Return the [x, y] coordinate for the center point of the cell that contains the specified text.  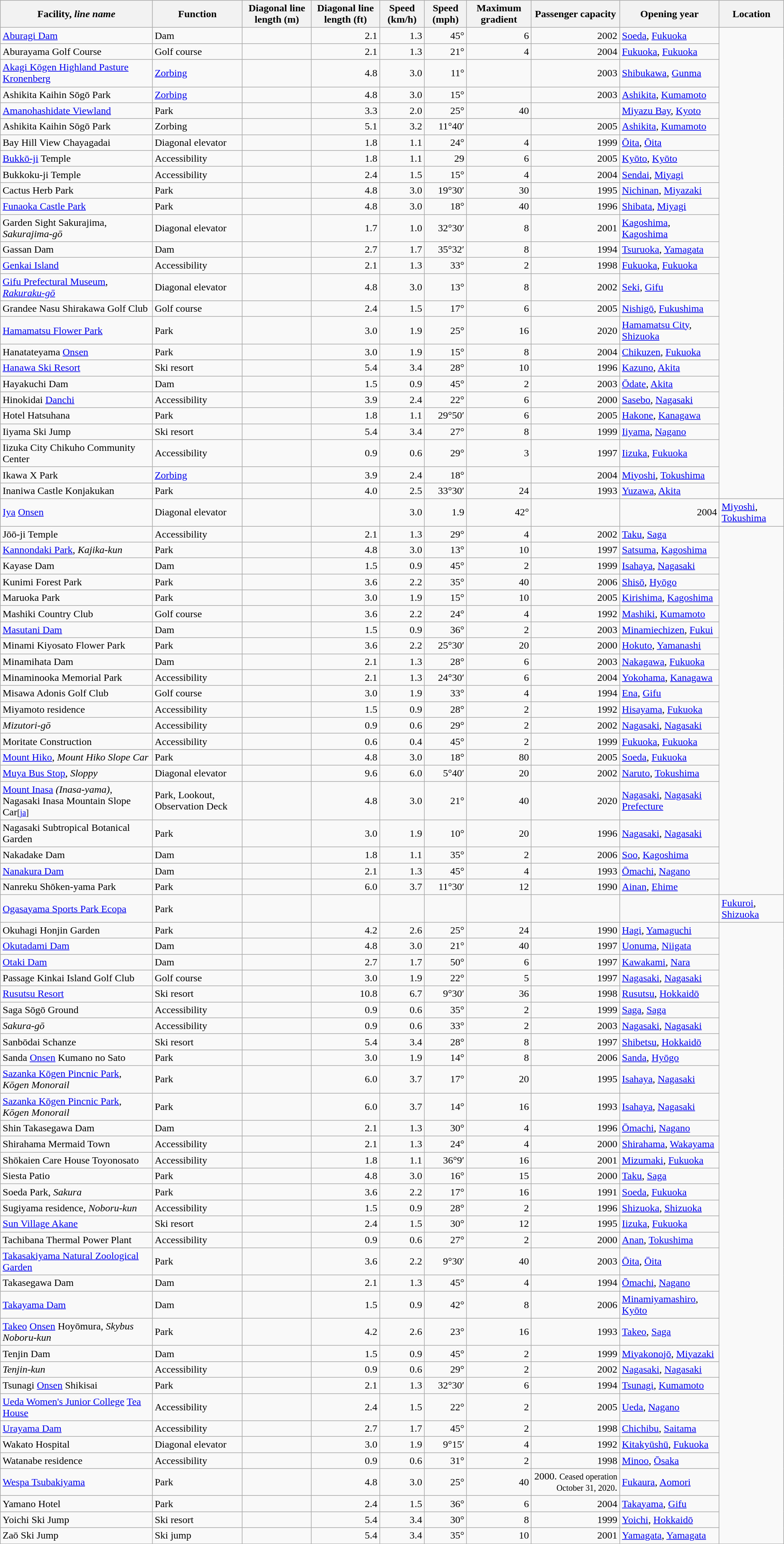
Shizuoka, Shizuoka [670, 1208]
0.4 [402, 741]
Nakadake Dam [76, 855]
Siesta Patio [76, 1176]
Misawa Adonis Golf Club [76, 693]
Otaki Dam [76, 962]
Ainan, Ehime [670, 887]
11°40′ [446, 127]
Takasakiyama Natural Zoological Garden [76, 1261]
4.0 [345, 491]
Ikawa X Park [76, 475]
Minami Kiyosato Flower Park [76, 646]
Minamihata Dam [76, 662]
35°32′ [446, 250]
2.5 [402, 491]
Bay Hill View Chayagadai [76, 142]
Shibetsu, Hokkaidō [670, 1042]
15 [499, 1176]
Diagonal line length (ft) [345, 14]
33°30′ [446, 491]
Gifu Prefectural Museum, Rakuraku-gō [76, 287]
Ski jump [198, 1536]
Tsunagi Onsen Shikisai [76, 1385]
Mizumaki, Fukuoka [670, 1160]
Sugiyama residence, Noboru-kun [76, 1208]
3 [499, 453]
Miyazu Bay, Kyoto [670, 111]
Chichibu, Saitama [670, 1429]
9°15′ [446, 1445]
Kitakyūshū, Fukuoka [670, 1445]
Rusutsu, Hokkaidō [670, 994]
Speed (km/h) [402, 14]
Wakato Hospital [76, 1445]
Fukaura, Aomori [670, 1482]
Takayama, Gifu [670, 1504]
Hotel Hatsuhana [76, 416]
Hamamatsu City, Shizuoka [670, 330]
Ueda Women's Junior College Tea House [76, 1407]
Bukkoku-ji Temple [76, 174]
Grandee Nasu Shirakawa Golf Club [76, 309]
Shin Takasegawa Dam [76, 1128]
Iiyama, Nagano [670, 432]
Nanakura Dam [76, 871]
Inaniwa Castle Konjakukan [76, 491]
Jōō-ji Temple [76, 534]
Tsuruoka, Yamagata [670, 250]
Saga Sōgō Ground [76, 1010]
Mashiki, Kumamoto [670, 614]
Kagoshima, Kagoshima [670, 228]
Hanawa Ski Resort [76, 368]
Miyamoto residence [76, 709]
Mount Hiko, Mount Hiko Slope Car [76, 757]
29°50′ [446, 416]
Nishigō, Fukushima [670, 309]
9.6 [345, 773]
Gassan Dam [76, 250]
2000. Ceased operation October 31, 2020. [575, 1482]
Kyōto, Kyōto [670, 158]
Iizuka City Chikuho Community Center [76, 453]
3.2 [402, 127]
Yokohama, Kanagawa [670, 678]
Seki, Gifu [670, 287]
Maruoka Park [76, 598]
Takeo, Saga [670, 1332]
Minoo, Ōsaka [670, 1461]
Hakone, Kanagawa [670, 416]
Zaō Ski Jump [76, 1536]
Rusutsu Resort [76, 994]
Location [751, 14]
Shibata, Miyagi [670, 206]
6.7 [402, 994]
80 [499, 757]
Yuzawa, Akita [670, 491]
Hagi, Yamaguchi [670, 930]
Mashiki Country Club [76, 614]
Hokuto, Yamanashi [670, 646]
Speed (mph) [446, 14]
5.1 [345, 127]
2.0 [402, 111]
5°40′ [446, 773]
Takeo Onsen Hoyōmura, Skybus Noboru-kun [76, 1332]
Kazuno, Akita [670, 368]
11°30′ [446, 887]
10.8 [345, 994]
24°30′ [446, 678]
Tenjin-kun [76, 1369]
Takayama Dam [76, 1305]
Aburayama Golf Course [76, 52]
Minamiechizen, Fukui [670, 630]
Nagasaki Subtropical Botanical Garden [76, 834]
Miyakonojō, Miyazaki [670, 1353]
Okutadami Dam [76, 946]
Opening year [670, 14]
Ena, Gifu [670, 693]
Takasegawa Dam [76, 1283]
Ōdate, Akita [670, 384]
Wespa Tsubakiyama [76, 1482]
Muya Bus Stop, Sloppy [76, 773]
Aburagi Dam [76, 36]
Kannondaki Park, Kajika-kun [76, 550]
Shibukawa, Gunma [670, 73]
29 [446, 158]
30 [499, 190]
Soeda Park, Sakura [76, 1192]
19°30′ [446, 190]
Tsunagi, Kumamoto [670, 1385]
Iiyama Ski Jump [76, 432]
Sanda, Hyōgo [670, 1058]
Sun Village Akane [76, 1224]
Tachibana Thermal Power Plant [76, 1240]
Passenger capacity [575, 14]
Nichinan, Miyazaki [670, 190]
Ogasayama Sports Park Ecopa [76, 908]
Yoichi Ski Jump [76, 1520]
Passage Kinkai Island Golf Club [76, 978]
Hisayama, Fukuoka [670, 709]
Nakagawa, Fukuoka [670, 662]
Sakura-gō [76, 1026]
3.3 [345, 111]
Satsuma, Kagoshima [670, 550]
Akagi Kōgen Highland Pasture Kronenberg [76, 73]
16° [446, 1176]
Sendai, Miyagi [670, 174]
Naruto, Tokushima [670, 773]
Kirishima, Kagoshima [670, 598]
Nanreku Shōken-yama Park [76, 887]
Shirahama Mermaid Town [76, 1144]
Uonuma, Niigata [670, 946]
Minamiyamashiro, Kyōto [670, 1305]
Moritate Construction [76, 741]
1991 [575, 1192]
Sasebo, Nagasaki [670, 400]
Bukkō-ji Temple [76, 158]
Iya Onsen [76, 512]
Genkai Island [76, 266]
Minaminooka Memorial Park [76, 678]
Nagasaki, Nagasaki Prefecture [670, 800]
Yamagata, Yamagata [670, 1536]
Maximum gradient [499, 14]
11° [446, 73]
Yamano Hotel [76, 1504]
Sanda Onsen Kumano no Sato [76, 1058]
Hayakuchi Dam [76, 384]
Shirahama, Wakayama [670, 1144]
Amanohashidate Viewland [76, 111]
Shōkaien Care House Toyonosato [76, 1160]
Sanbōdai Schanze [76, 1042]
36 [499, 994]
Chikuzen, Fukuoka [670, 352]
36°9′ [446, 1160]
Kayase Dam [76, 566]
Diagonal line length (m) [277, 14]
Fukuroi, Shizuoka [751, 908]
Function [198, 14]
5 [499, 978]
Mount Inasa (Inasa-yama), Nagasaki Inasa Mountain Slope Car[ja] [76, 800]
Ueda, Nagano [670, 1407]
Watanabe residence [76, 1461]
Facility, line name [76, 14]
31° [446, 1461]
Masutani Dam [76, 630]
Anan, Tokushima [670, 1240]
Tenjin Dam [76, 1353]
Shisō, Hyōgo [670, 582]
Hamamatsu Flower Park [76, 330]
Park, Lookout, Observation Deck [198, 800]
50° [446, 962]
Mizutori-gō [76, 725]
Urayama Dam [76, 1429]
10° [446, 834]
1.0 [402, 228]
23° [446, 1332]
Garden Sight Sakurajima, Sakurajima-gō [76, 228]
Kawakami, Nara [670, 962]
Funaoka Castle Park [76, 206]
Hanatateyama Onsen [76, 352]
Okuhagi Honjin Garden [76, 930]
Kunimi Forest Park [76, 582]
Hinokidai Danchi [76, 400]
Soo, Kagoshima [670, 855]
Saga, Saga [670, 1010]
Cactus Herb Park [76, 190]
Yoichi, Hokkaidō [670, 1520]
25°30′ [446, 646]
